Return (X, Y) of the center of cell containing provided text 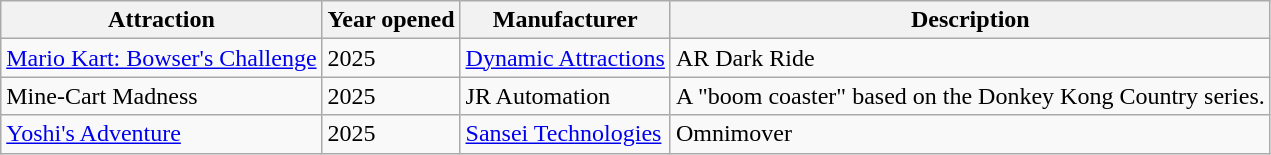
Manufacturer (565, 20)
Yoshi's Adventure (162, 134)
JR Automation (565, 96)
A "boom coaster" based on the Donkey Kong Country series. (970, 96)
Omnimover (970, 134)
Sansei Technologies (565, 134)
Mine-Cart Madness (162, 96)
Year opened (391, 20)
Dynamic Attractions (565, 58)
Mario Kart: Bowser's Challenge (162, 58)
AR Dark Ride (970, 58)
Description (970, 20)
Attraction (162, 20)
